Find where the given text appears and provide that cell's center as [X, Y] coordinate. 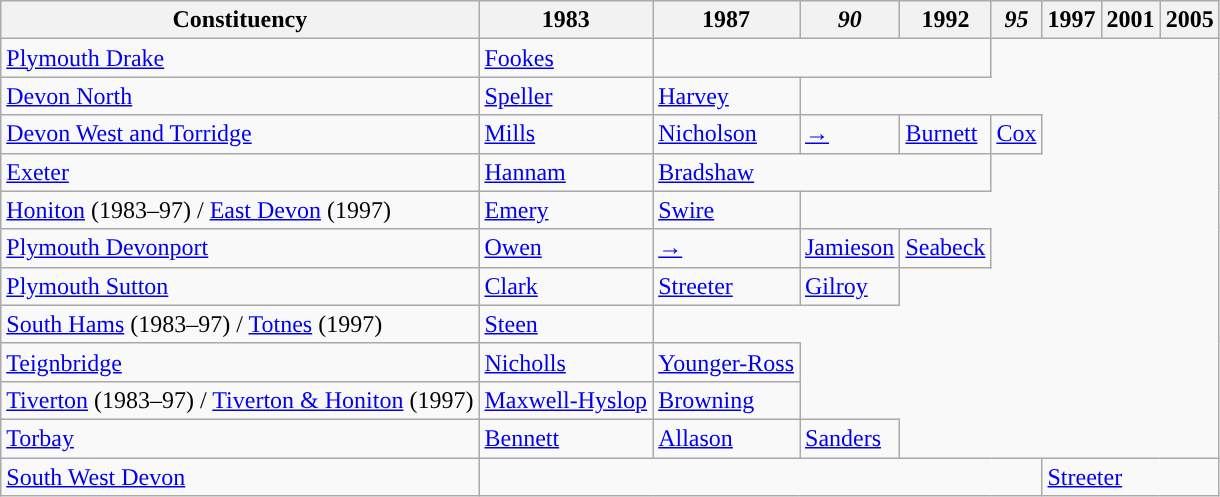
Bradshaw [822, 172]
1987 [726, 20]
1992 [946, 20]
Browning [726, 400]
Tiverton (1983–97) / Tiverton & Honiton (1997) [240, 400]
Nicholls [566, 362]
Torbay [240, 438]
Steen [566, 324]
Devon West and Torridge [240, 134]
Bennett [566, 438]
Exeter [240, 172]
Nicholson [726, 134]
Owen [566, 248]
95 [1016, 20]
Harvey [726, 96]
1983 [566, 20]
Allason [726, 438]
Plymouth Devonport [240, 248]
Teignbridge [240, 362]
Plymouth Drake [240, 58]
2005 [1190, 20]
90 [850, 20]
Jamieson [850, 248]
Sanders [850, 438]
Clark [566, 286]
South Hams (1983–97) / Totnes (1997) [240, 324]
Swire [726, 210]
South West Devon [240, 477]
Fookes [566, 58]
Younger-Ross [726, 362]
2001 [1130, 20]
Constituency [240, 20]
1997 [1072, 20]
Seabeck [946, 248]
Honiton (1983–97) / East Devon (1997) [240, 210]
Mills [566, 134]
Emery [566, 210]
Hannam [566, 172]
Plymouth Sutton [240, 286]
Speller [566, 96]
Devon North [240, 96]
Maxwell-Hyslop [566, 400]
Cox [1016, 134]
Gilroy [850, 286]
Burnett [946, 134]
